Find where the given text appears and provide that cell's center as (X, Y) coordinate. 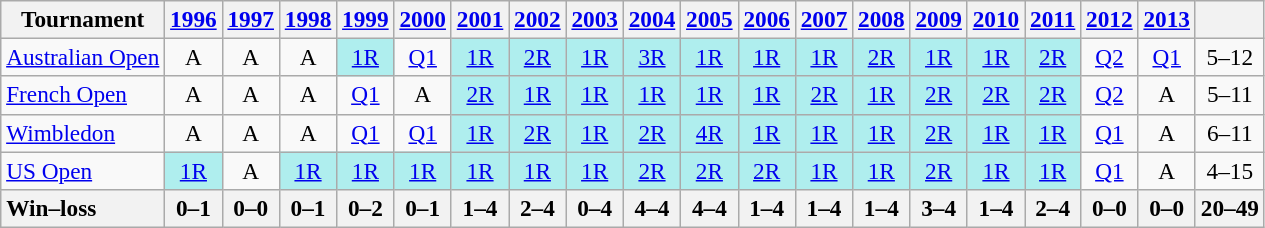
Australian Open (83, 57)
3–4 (938, 208)
US Open (83, 170)
Tournament (83, 19)
2012 (1110, 19)
5–11 (1230, 95)
1997 (250, 19)
6–11 (1230, 133)
2006 (766, 19)
4–15 (1230, 170)
2000 (422, 19)
2004 (652, 19)
Win–loss (83, 208)
0–2 (366, 208)
2005 (710, 19)
2008 (882, 19)
4R (710, 133)
2003 (594, 19)
0–4 (594, 208)
Wimbledon (83, 133)
2010 (996, 19)
1996 (194, 19)
2009 (938, 19)
2011 (1053, 19)
5–12 (1230, 57)
2002 (538, 19)
1999 (366, 19)
2001 (480, 19)
2007 (824, 19)
20–49 (1230, 208)
French Open (83, 95)
3R (652, 57)
2013 (1166, 19)
1998 (308, 19)
